Detect which cell encompasses the target text, then output its [x, y] center coordinate. 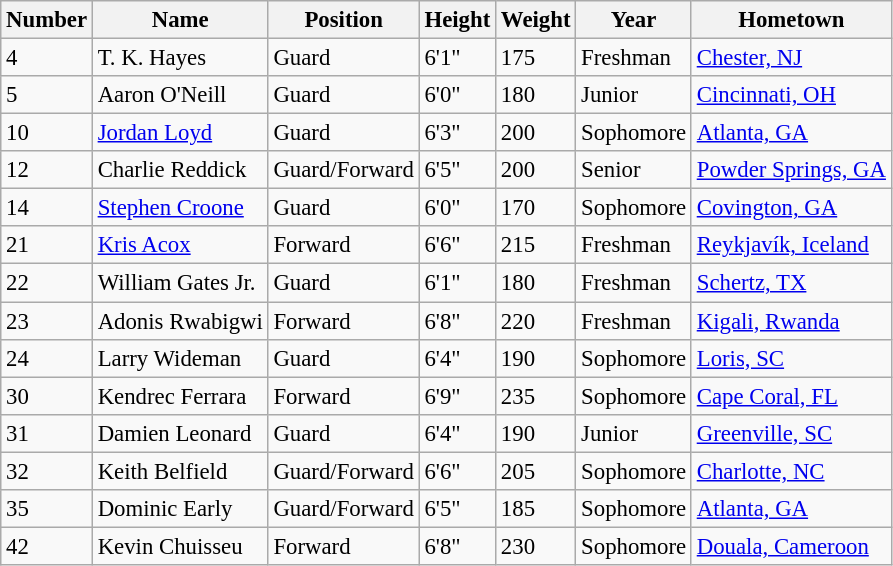
Number [47, 20]
12 [47, 170]
205 [536, 471]
Douala, Cameroon [791, 546]
Larry Wideman [180, 358]
175 [536, 58]
Reykjavík, Iceland [791, 245]
Schertz, TX [791, 283]
Dominic Early [180, 509]
Charlie Reddick [180, 170]
23 [47, 321]
Covington, GA [791, 208]
Jordan Loyd [180, 133]
Name [180, 20]
30 [47, 396]
35 [47, 509]
Damien Leonard [180, 433]
31 [47, 433]
Senior [634, 170]
Aaron O'Neill [180, 95]
Greenville, SC [791, 433]
10 [47, 133]
220 [536, 321]
170 [536, 208]
Powder Springs, GA [791, 170]
Keith Belfield [180, 471]
185 [536, 509]
Height [457, 20]
6'9" [457, 396]
Weight [536, 20]
235 [536, 396]
24 [47, 358]
Kevin Chuisseu [180, 546]
Kigali, Rwanda [791, 321]
Cape Coral, FL [791, 396]
4 [47, 58]
5 [47, 95]
Kendrec Ferrara [180, 396]
Cincinnati, OH [791, 95]
42 [47, 546]
T. K. Hayes [180, 58]
Kris Acox [180, 245]
22 [47, 283]
Year [634, 20]
215 [536, 245]
Chester, NJ [791, 58]
Stephen Croone [180, 208]
32 [47, 471]
6'3" [457, 133]
Position [344, 20]
230 [536, 546]
Charlotte, NC [791, 471]
14 [47, 208]
Hometown [791, 20]
21 [47, 245]
Loris, SC [791, 358]
Adonis Rwabigwi [180, 321]
William Gates Jr. [180, 283]
